Output the (x, y) coordinate of the center of the cell containing the given text.  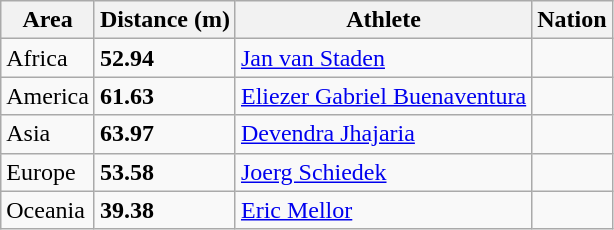
Eric Mellor (383, 210)
Nation (572, 20)
Area (48, 20)
Distance (m) (164, 20)
61.63 (164, 96)
Europe (48, 172)
Asia (48, 134)
Athlete (383, 20)
Devendra Jhajaria (383, 134)
Oceania (48, 210)
63.97 (164, 134)
Eliezer Gabriel Buenaventura (383, 96)
Africa (48, 58)
39.38 (164, 210)
53.58 (164, 172)
Jan van Staden (383, 58)
Joerg Schiedek (383, 172)
America (48, 96)
52.94 (164, 58)
